Provide the (X, Y) coordinate of the cell's center where the given text is located.  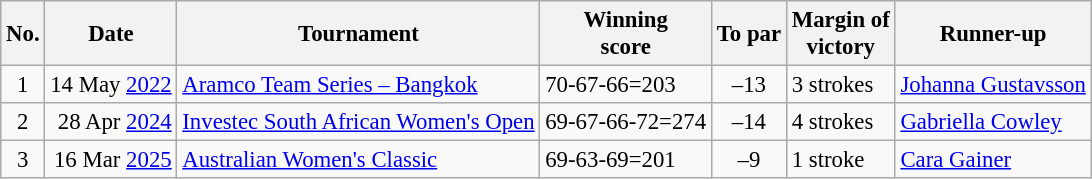
2 (23, 122)
–14 (748, 122)
Australian Women's Classic (358, 160)
3 (23, 160)
16 Mar 2025 (111, 160)
To par (748, 34)
69-67-66-72=274 (626, 122)
3 strokes (840, 85)
Winningscore (626, 34)
–13 (748, 85)
Gabriella Cowley (993, 122)
4 strokes (840, 122)
No. (23, 34)
69-63-69=201 (626, 160)
Tournament (358, 34)
28 Apr 2024 (111, 122)
70-67-66=203 (626, 85)
Cara Gainer (993, 160)
Johanna Gustavsson (993, 85)
Investec South African Women's Open (358, 122)
14 May 2022 (111, 85)
–9 (748, 160)
Runner-up (993, 34)
Aramco Team Series – Bangkok (358, 85)
1 stroke (840, 160)
1 (23, 85)
Date (111, 34)
Margin ofvictory (840, 34)
